Search for the cell housing the specified text and yield its [X, Y] center coordinate. 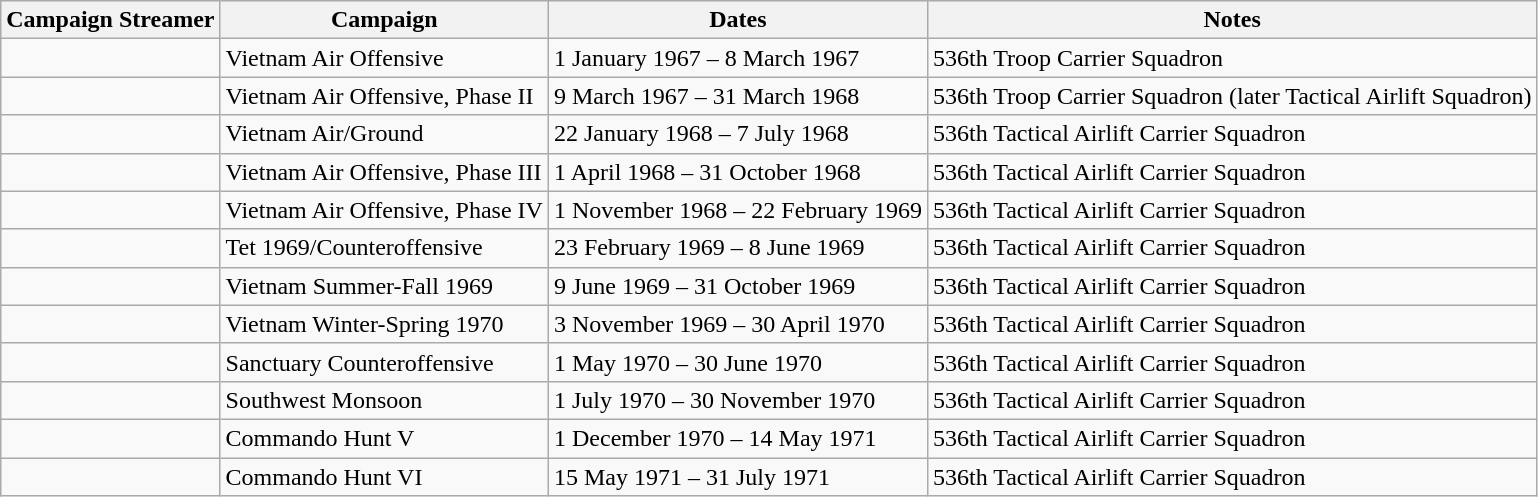
23 February 1969 – 8 June 1969 [738, 248]
Southwest Monsoon [384, 400]
1 May 1970 – 30 June 1970 [738, 362]
Campaign [384, 20]
536th Troop Carrier Squadron [1232, 58]
Dates [738, 20]
Sanctuary Counteroffensive [384, 362]
Commando Hunt V [384, 438]
9 March 1967 – 31 March 1968 [738, 96]
3 November 1969 – 30 April 1970 [738, 324]
Campaign Streamer [110, 20]
15 May 1971 – 31 July 1971 [738, 477]
1 April 1968 – 31 October 1968 [738, 172]
Vietnam Winter-Spring 1970 [384, 324]
Vietnam Summer-Fall 1969 [384, 286]
1 November 1968 – 22 February 1969 [738, 210]
Vietnam Air Offensive [384, 58]
Vietnam Air/Ground [384, 134]
Tet 1969/Counteroffensive [384, 248]
Notes [1232, 20]
536th Troop Carrier Squadron (later Tactical Airlift Squadron) [1232, 96]
1 December 1970 – 14 May 1971 [738, 438]
22 January 1968 – 7 July 1968 [738, 134]
Commando Hunt VI [384, 477]
Vietnam Air Offensive, Phase III [384, 172]
Vietnam Air Offensive, Phase IV [384, 210]
Vietnam Air Offensive, Phase II [384, 96]
1 January 1967 – 8 March 1967 [738, 58]
1 July 1970 – 30 November 1970 [738, 400]
9 June 1969 – 31 October 1969 [738, 286]
